Provide the [x, y] coordinate of the cell's center where the given text is located.  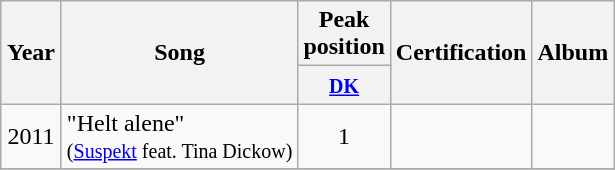
1 [344, 136]
DK [344, 85]
Peak position [344, 34]
"Helt alene" (Suspekt feat. Tina Dickow) [180, 136]
Certification [461, 52]
Song [180, 52]
Album [573, 52]
Year [32, 52]
2011 [32, 136]
